Determine the [X, Y] coordinate at the center of the cell enclosing the given text.  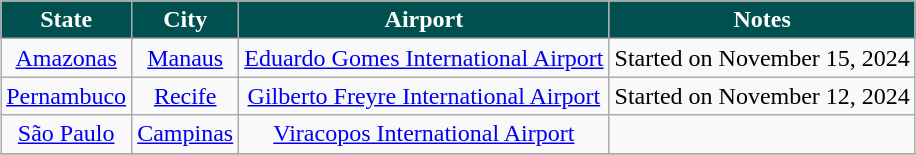
Pernambuco [66, 96]
Campinas [186, 134]
Notes [762, 20]
Viracopos International Airport [424, 134]
Recife [186, 96]
Started on November 12, 2024 [762, 96]
São Paulo [66, 134]
Eduardo Gomes International Airport [424, 58]
Airport [424, 20]
Gilberto Freyre International Airport [424, 96]
Started on November 15, 2024 [762, 58]
City [186, 20]
State [66, 20]
Manaus [186, 58]
Amazonas [66, 58]
